Find where the given text appears and provide that cell's center as (x, y) coordinate. 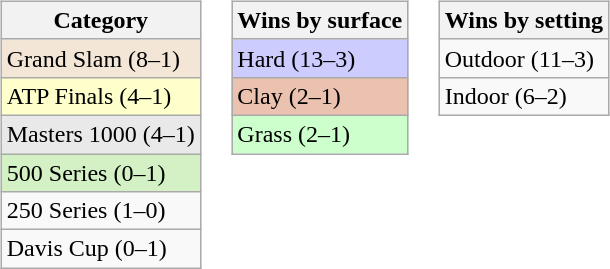
Davis Cup (0–1) (100, 249)
Clay (2–1) (320, 96)
Wins by surface (320, 20)
Category (100, 20)
Outdoor (11–3) (524, 58)
Wins by setting (524, 20)
Indoor (6–2) (524, 96)
Masters 1000 (4–1) (100, 134)
250 Series (1–0) (100, 211)
500 Series (0–1) (100, 173)
ATP Finals (4–1) (100, 96)
Hard (13–3) (320, 58)
Grand Slam (8–1) (100, 58)
Grass (2–1) (320, 134)
